Return the [x, y] coordinate for the center point of the cell that contains the specified text.  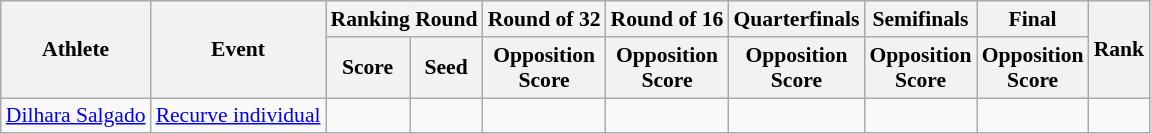
Round of 32 [544, 19]
Final [1033, 19]
Semifinals [920, 19]
Round of 16 [668, 19]
Event [238, 50]
Ranking Round [404, 19]
Recurve individual [238, 116]
Athlete [76, 50]
Score [368, 68]
Seed [446, 68]
Dilhara Salgado [76, 116]
Quarterfinals [796, 19]
Rank [1120, 50]
